Return [X, Y] of the center of cell containing provided text 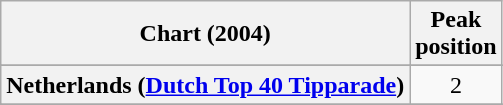
Chart (2004) [206, 34]
2 [456, 85]
Netherlands (Dutch Top 40 Tipparade) [206, 85]
Peakposition [456, 34]
